Return the (X, Y) coordinate for the center point of the cell that contains the specified text.  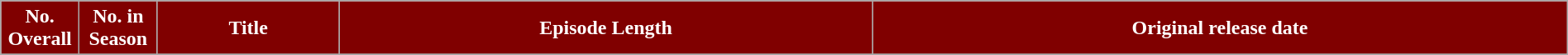
Episode Length (605, 28)
Title (248, 28)
Original release date (1220, 28)
No. Overall (40, 28)
No. in Season (117, 28)
